Identify which cell holds the provided text, then report its (X, Y) central coordinate. 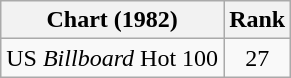
Chart (1982) (112, 20)
Rank (258, 20)
US Billboard Hot 100 (112, 58)
27 (258, 58)
